Detect which cell encompasses the target text, then output its [X, Y] center coordinate. 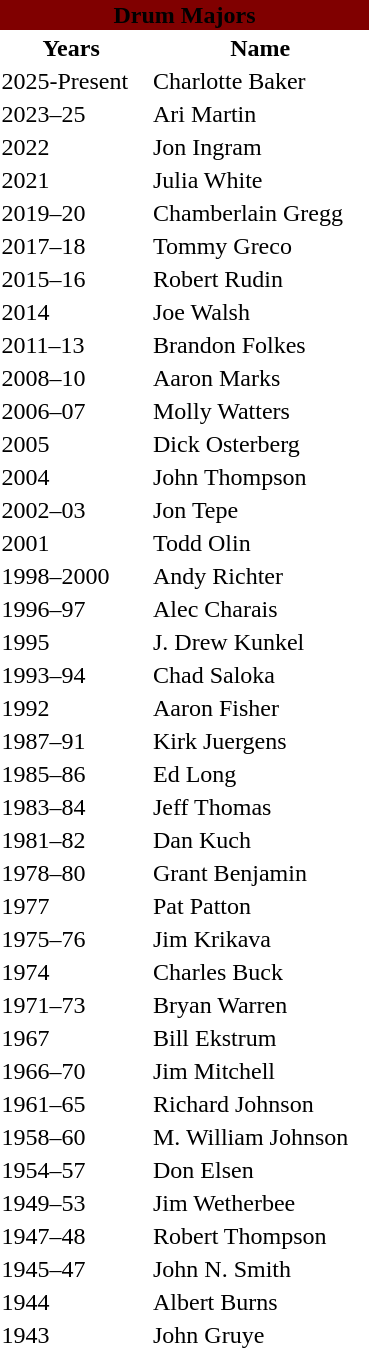
2002–03 [71, 510]
1983–84 [71, 807]
1954–57 [71, 1170]
Tommy Greco [260, 246]
Aaron Fisher [260, 708]
Years [71, 48]
Name [260, 48]
Jim Krikava [260, 939]
Ed Long [260, 774]
John Thompson [260, 477]
M. William Johnson [260, 1137]
2005 [71, 444]
Brandon Folkes [260, 345]
1945–47 [71, 1269]
2021 [71, 180]
John N. Smith [260, 1269]
1995 [71, 642]
Jeff Thomas [260, 807]
Jim Mitchell [260, 1071]
Don Elsen [260, 1170]
Robert Rudin [260, 279]
1992 [71, 708]
Todd Olin [260, 543]
1947–48 [71, 1236]
Andy Richter [260, 576]
Richard Johnson [260, 1104]
Charlotte Baker [260, 81]
Jon Tepe [260, 510]
1981–82 [71, 840]
1944 [71, 1302]
1958–60 [71, 1137]
2019–20 [71, 213]
Julia White [260, 180]
1996–97 [71, 609]
2001 [71, 543]
Kirk Juergens [260, 741]
Chamberlain Gregg [260, 213]
Jon Ingram [260, 147]
Albert Burns [260, 1302]
1961–65 [71, 1104]
Dick Osterberg [260, 444]
2017–18 [71, 246]
1975–76 [71, 939]
2022 [71, 147]
Aaron Marks [260, 378]
1967 [71, 1038]
1985–86 [71, 774]
Jim Wetherbee [260, 1203]
Grant Benjamin [260, 873]
1966–70 [71, 1071]
Pat Patton [260, 906]
1987–91 [71, 741]
1993–94 [71, 675]
Ari Martin [260, 114]
Dan Kuch [260, 840]
2006–07 [71, 411]
1949–53 [71, 1203]
1974 [71, 972]
2008–10 [71, 378]
Chad Saloka [260, 675]
1998–2000 [71, 576]
Molly Watters [260, 411]
Bryan Warren [260, 1005]
1977 [71, 906]
1978–80 [71, 873]
2025-Present [71, 81]
Alec Charais [260, 609]
Robert Thompson [260, 1236]
Drum Majors [184, 15]
2011–13 [71, 345]
2015–16 [71, 279]
Charles Buck [260, 972]
Joe Walsh [260, 312]
1971–73 [71, 1005]
2023–25 [71, 114]
2014 [71, 312]
J. Drew Kunkel [260, 642]
Bill Ekstrum [260, 1038]
2004 [71, 477]
